Search for the cell housing the specified text and yield its [x, y] center coordinate. 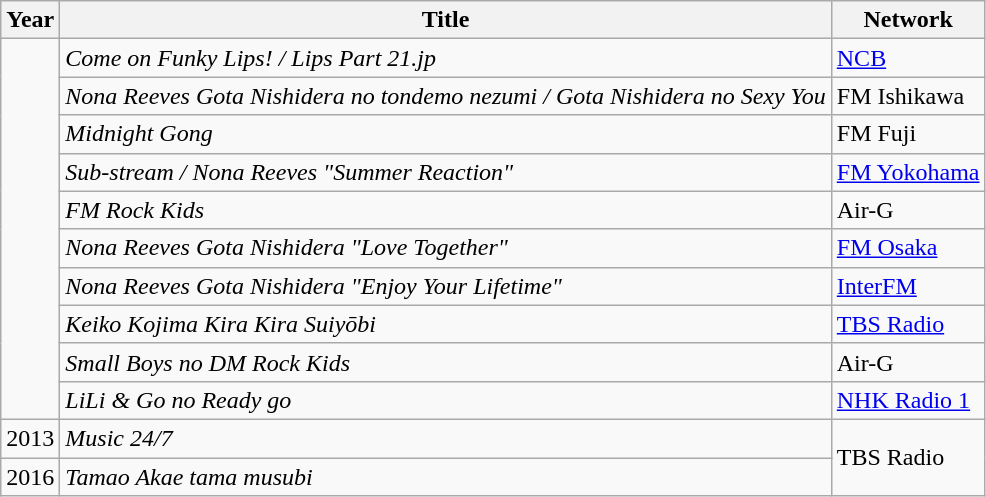
Title [446, 20]
Midnight Gong [446, 134]
Sub-stream / Nona Reeves "Summer Reaction" [446, 172]
InterFM [908, 286]
2013 [30, 438]
Keiko Kojima Kira Kira Suiyōbi [446, 324]
LiLi & Go no Ready go [446, 400]
Music 24/7 [446, 438]
FM Yokohama [908, 172]
NCB [908, 58]
Come on Funky Lips! / Lips Part 21.jp [446, 58]
Nona Reeves Gota Nishidera "Love Together" [446, 248]
2016 [30, 477]
FM Fuji [908, 134]
Small Boys no DM Rock Kids [446, 362]
FM Rock Kids [446, 210]
Year [30, 20]
Nona Reeves Gota Nishidera no tondemo nezumi / Gota Nishidera no Sexy You [446, 96]
NHK Radio 1 [908, 400]
FM Osaka [908, 248]
Network [908, 20]
Tamao Akae tama musubi [446, 477]
Nona Reeves Gota Nishidera "Enjoy Your Lifetime" [446, 286]
FM Ishikawa [908, 96]
